Identify which cell holds the provided text, then report its [x, y] central coordinate. 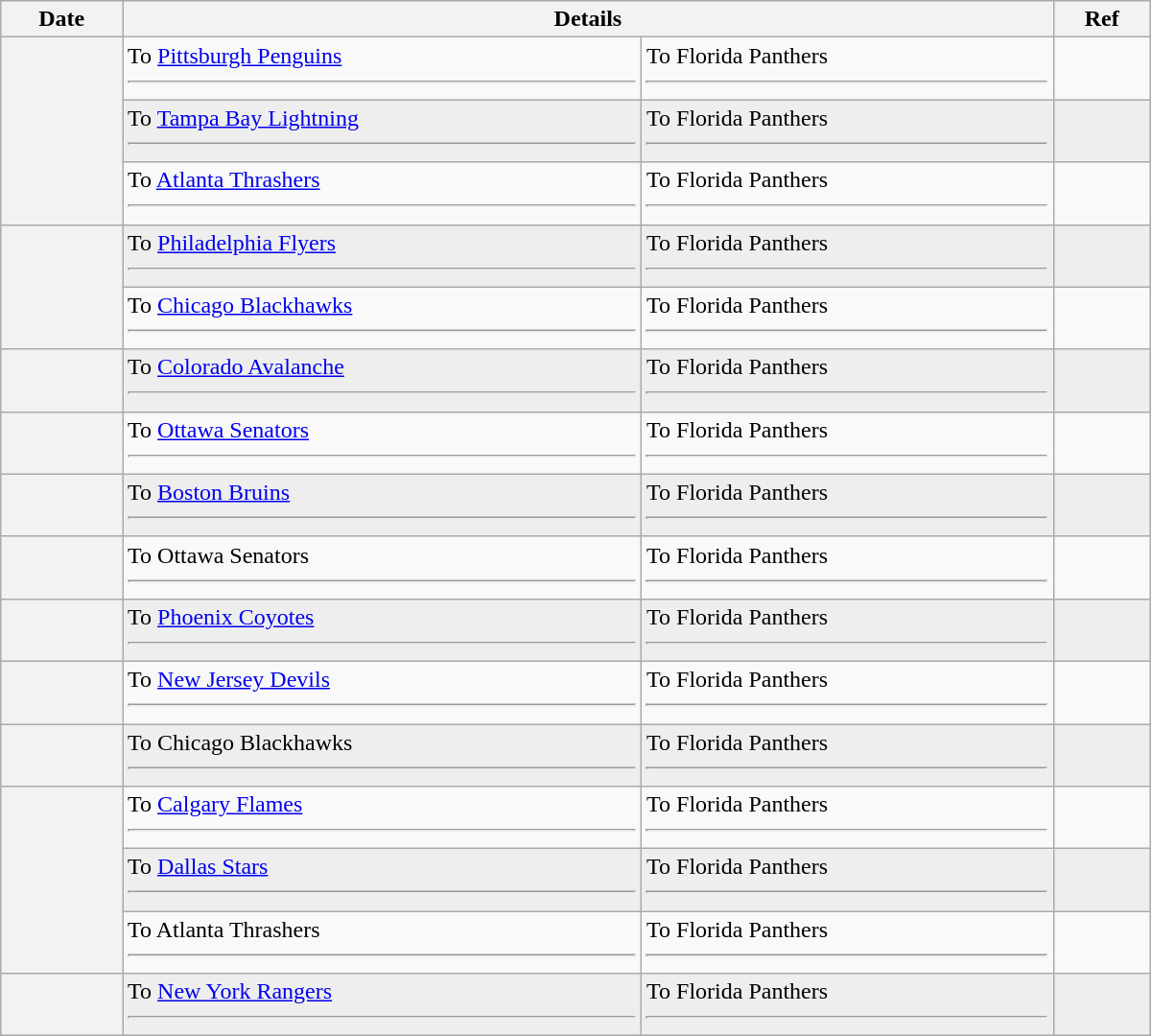
To New York Rangers [382, 1005]
To New Jersey Devils [382, 693]
To Philadelphia Flyers [382, 255]
Details [589, 19]
To Pittsburgh Penguins [382, 69]
Date [61, 19]
To Calgary Flames [382, 817]
To Tampa Bay Lightning [382, 130]
To Phoenix Coyotes [382, 629]
To Boston Bruins [382, 505]
Ref [1101, 19]
To Dallas Stars [382, 881]
To Colorado Avalanche [382, 380]
